Pinpoint the cell where the given text exists, returning its [X, Y] midpoint coordinate. 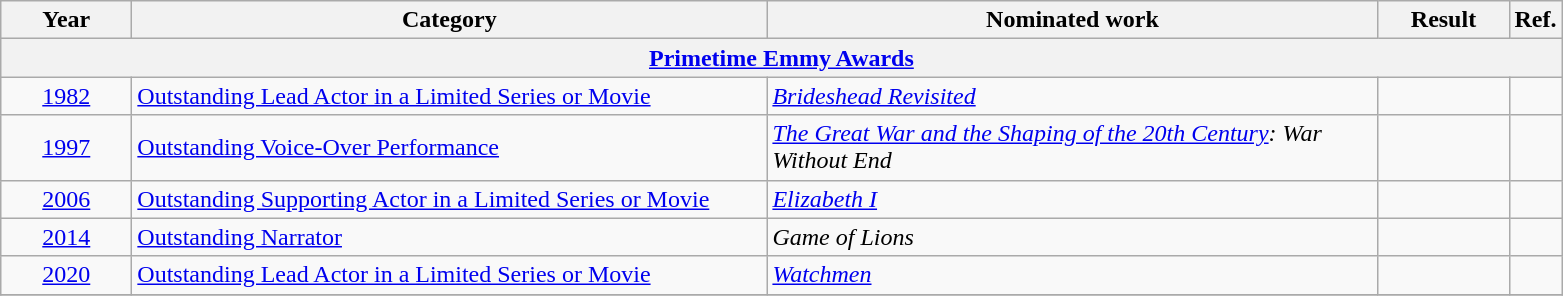
Outstanding Supporting Actor in a Limited Series or Movie [450, 199]
Game of Lions [1072, 237]
Category [450, 20]
1997 [66, 148]
Result [1444, 20]
1982 [66, 96]
Elizabeth I [1072, 199]
2020 [66, 275]
The Great War and the Shaping of the 20th Century: War Without End [1072, 148]
2014 [66, 237]
2006 [66, 199]
Brideshead Revisited [1072, 96]
Nominated work [1072, 20]
Ref. [1536, 20]
Outstanding Narrator [450, 237]
Watchmen [1072, 275]
Outstanding Voice-Over Performance [450, 148]
Year [66, 20]
Primetime Emmy Awards [782, 58]
